Output the [X, Y] coordinate of the center of the cell containing the given text.  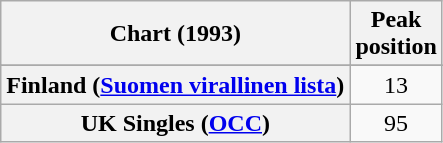
UK Singles (OCC) [176, 123]
95 [396, 123]
Finland (Suomen virallinen lista) [176, 85]
Chart (1993) [176, 34]
Peakposition [396, 34]
13 [396, 85]
